Return (X, Y) of the center of cell containing provided text 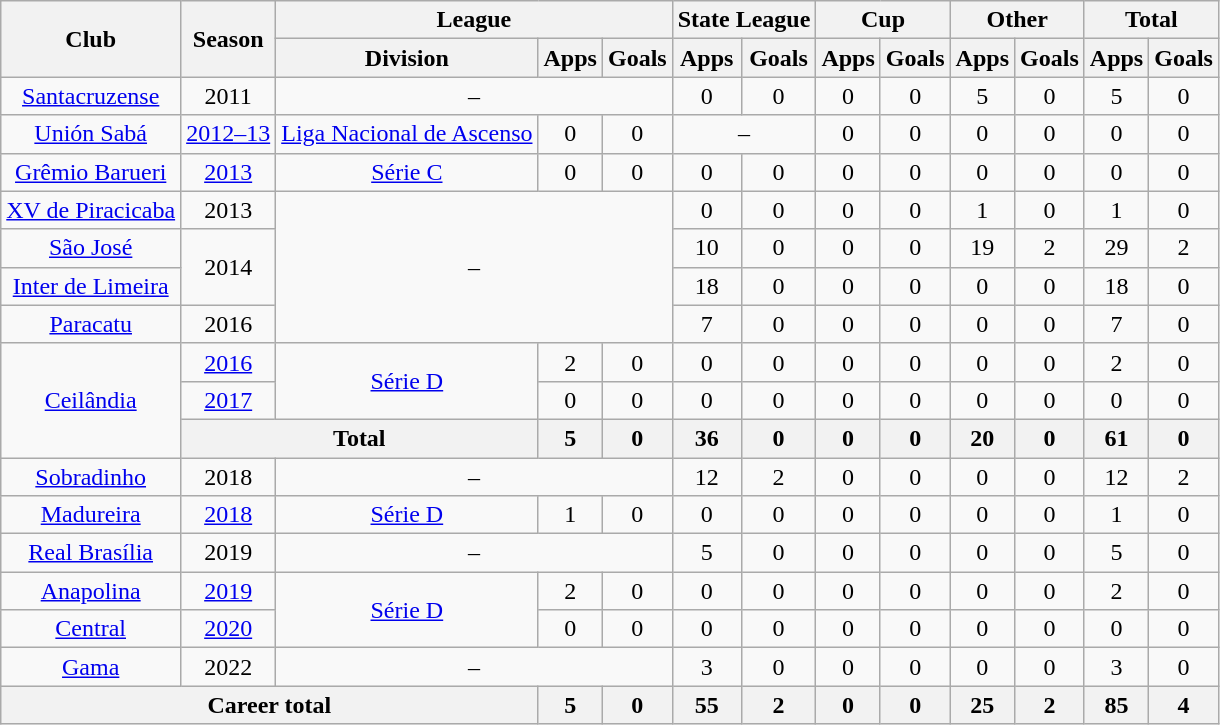
2011 (228, 96)
4 (1184, 705)
2020 (228, 629)
League (474, 20)
State League (744, 20)
Ceilândia (91, 400)
Grêmio Barueri (91, 172)
Série C (407, 172)
XV de Piracicaba (91, 210)
Club (91, 39)
85 (1116, 705)
2012–13 (228, 134)
Madureira (91, 515)
55 (706, 705)
Sobradinho (91, 477)
Career total (270, 705)
Other (1017, 20)
36 (706, 438)
Santacruzense (91, 96)
10 (706, 248)
Division (407, 58)
São José (91, 248)
Liga Nacional de Ascenso (407, 134)
25 (982, 705)
29 (1116, 248)
2014 (228, 267)
Anapolina (91, 591)
Unión Sabá (91, 134)
2022 (228, 667)
20 (982, 438)
Inter de Limeira (91, 286)
2017 (228, 400)
19 (982, 248)
Central (91, 629)
Cup (883, 20)
Real Brasília (91, 553)
Paracatu (91, 324)
Gama (91, 667)
Season (228, 39)
61 (1116, 438)
